Scan for the cell matching the given text and deliver its (X, Y) coordinate at center. 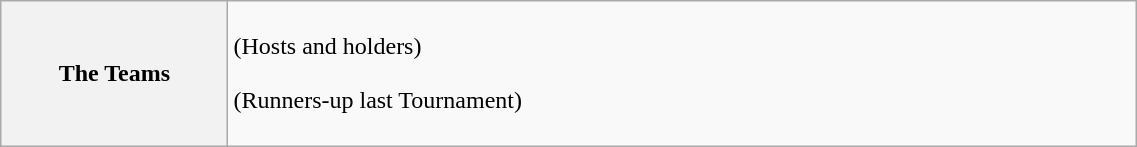
The Teams (114, 74)
(Hosts and holders) (Runners-up last Tournament) (682, 74)
